Provide the (X, Y) coordinate of the cell's center where the given text is located.  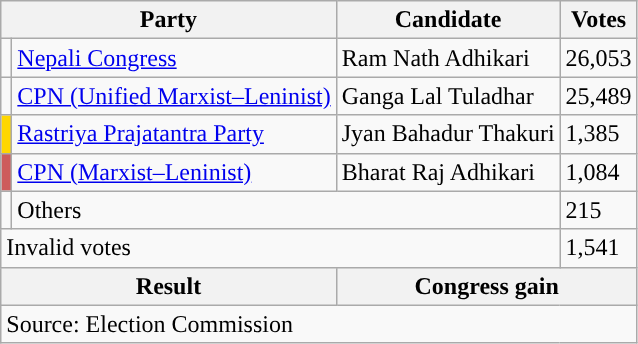
215 (598, 210)
Rastriya Prajatantra Party (174, 134)
Others (286, 210)
CPN (Unified Marxist–Leninist) (174, 96)
1,385 (598, 134)
Nepali Congress (174, 58)
Source: Election Commission (319, 324)
26,053 (598, 58)
Votes (598, 20)
Result (168, 286)
1,084 (598, 172)
Invalid votes (280, 248)
Candidate (448, 20)
Party (168, 20)
Congress gain (486, 286)
25,489 (598, 96)
CPN (Marxist–Leninist) (174, 172)
Ganga Lal Tuladhar (448, 96)
Jyan Bahadur Thakuri (448, 134)
Ram Nath Adhikari (448, 58)
1,541 (598, 248)
Bharat Raj Adhikari (448, 172)
